Locate the cell with the specified text and output its [X, Y] center coordinate. 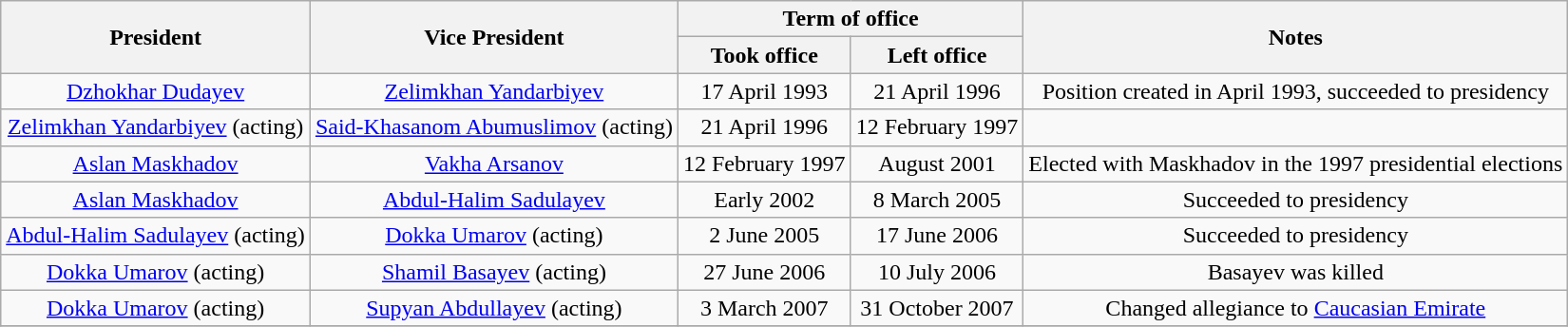
Left office [937, 55]
Abdul-Halim Sadulayev [494, 200]
8 March 2005 [937, 200]
Early 2002 [764, 200]
Vice President [494, 37]
Position created in April 1993, succeeded to presidency [1296, 91]
Elected with Maskhadov in the 1997 presidential elections [1296, 163]
3 March 2007 [764, 308]
Vakha Arsanov [494, 163]
17 June 2006 [937, 236]
Zelimkhan Yandarbiyev (acting) [156, 127]
August 2001 [937, 163]
17 April 1993 [764, 91]
Took office [764, 55]
Zelimkhan Yandarbiyev [494, 91]
Supyan Abdullayev (acting) [494, 308]
Shamil Basayev (acting) [494, 272]
Abdul-Halim Sadulayev (acting) [156, 236]
Term of office [850, 19]
Changed allegiance to Caucasian Emirate [1296, 308]
Notes [1296, 37]
31 October 2007 [937, 308]
2 June 2005 [764, 236]
Basayev was killed [1296, 272]
27 June 2006 [764, 272]
President [156, 37]
Dzhokhar Dudayev [156, 91]
10 July 2006 [937, 272]
Said-Khasanom Abumuslimov (acting) [494, 127]
